Output the (X, Y) coordinate of the center of the cell containing the given text.  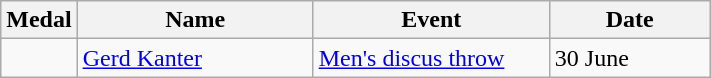
Event (431, 20)
Men's discus throw (431, 58)
30 June (630, 58)
Name (195, 20)
Gerd Kanter (195, 58)
Date (630, 20)
Medal (39, 20)
